Detect which cell encompasses the target text, then output its (X, Y) center coordinate. 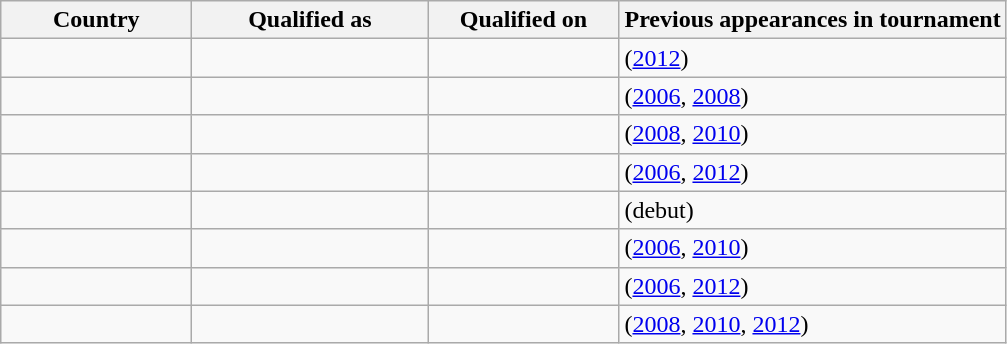
(2008, 2010, 2012) (812, 324)
(2008, 2010) (812, 134)
Qualified on (524, 20)
(2012) (812, 58)
(2006, 2008) (812, 96)
Previous appearances in tournament (812, 20)
(2006, 2010) (812, 248)
(debut) (812, 210)
Qualified as (310, 20)
Country (96, 20)
